Search for the cell housing the specified text and yield its [X, Y] center coordinate. 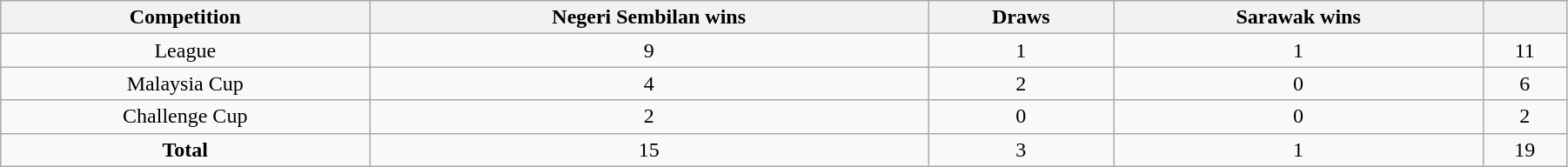
11 [1524, 50]
Competition [185, 17]
Sarawak wins [1298, 17]
Total [185, 150]
6 [1524, 83]
Challenge Cup [185, 117]
Draws [1022, 17]
4 [649, 83]
Negeri Sembilan wins [649, 17]
15 [649, 150]
3 [1022, 150]
League [185, 50]
9 [649, 50]
Malaysia Cup [185, 83]
19 [1524, 150]
